For the text-containing cell, return its midpoint in (X, Y) coordinate format. 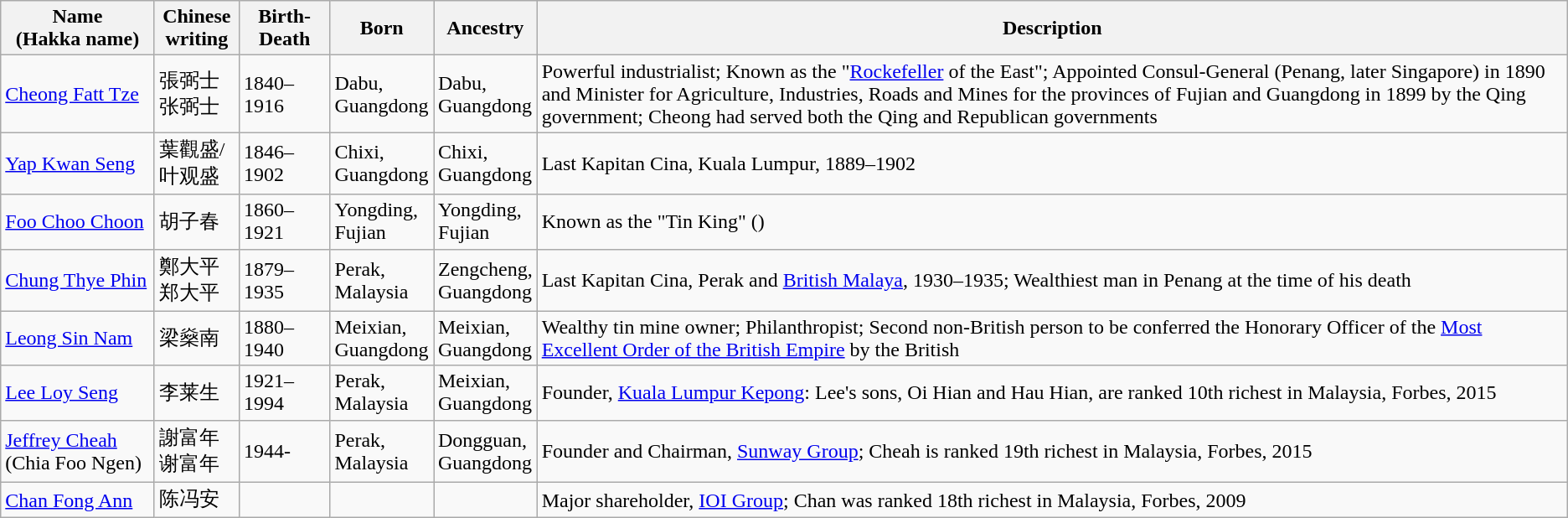
Major shareholder, IOI Group; Chan was ranked 18th richest in Malaysia, Forbes, 2009 (1052, 500)
Known as the "Tin King" () (1052, 221)
Birth-Death (285, 28)
Leong Sin Nam (78, 339)
Ancestry (486, 28)
Cheong Fatt Tze (78, 94)
Chinese writing (196, 28)
Jeffrey Cheah(Chia Foo Ngen) (78, 451)
Foo Choo Choon (78, 221)
1846–1902 (285, 163)
Chung Thye Phin (78, 280)
1880–1940 (285, 339)
Last Kapitan Cina, Kuala Lumpur, 1889–1902 (1052, 163)
Dongguan, Guangdong (486, 451)
李莱生 (196, 392)
Name(Hakka name) (78, 28)
陈冯安 (196, 500)
張弼士张弼士 (196, 94)
胡子春 (196, 221)
1840–1916 (285, 94)
1944- (285, 451)
梁燊南 (196, 339)
Yap Kwan Seng (78, 163)
Description (1052, 28)
1921–1994 (285, 392)
Founder and Chairman, Sunway Group; Cheah is ranked 19th richest in Malaysia, Forbes, 2015 (1052, 451)
1879–1935 (285, 280)
Last Kapitan Cina, Perak and British Malaya, 1930–1935; Wealthiest man in Penang at the time of his death (1052, 280)
Zengcheng, Guangdong (486, 280)
Chan Fong Ann (78, 500)
Born (382, 28)
鄭大平郑大平 (196, 280)
Lee Loy Seng (78, 392)
謝富年谢富年 (196, 451)
Founder, Kuala Lumpur Kepong: Lee's sons, Oi Hian and Hau Hian, are ranked 10th richest in Malaysia, Forbes, 2015 (1052, 392)
1860–1921 (285, 221)
葉觀盛/叶观盛 (196, 163)
